Scan for the cell matching the given text and deliver its (x, y) coordinate at center. 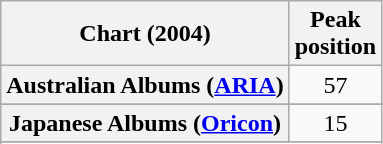
Peakposition (335, 34)
57 (335, 85)
15 (335, 123)
Chart (2004) (145, 34)
Australian Albums (ARIA) (145, 85)
Japanese Albums (Oricon) (145, 123)
